Locate the cell with the specified text and output its (X, Y) center coordinate. 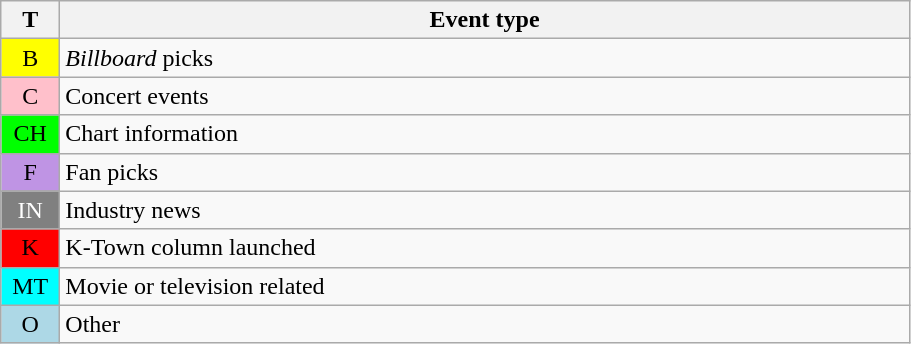
MT (30, 286)
F (30, 172)
Movie or television related (485, 286)
Event type (485, 20)
K-Town column launched (485, 248)
Fan picks (485, 172)
Chart information (485, 134)
IN (30, 210)
Billboard picks (485, 58)
CH (30, 134)
K (30, 248)
Industry news (485, 210)
Concert events (485, 96)
O (30, 324)
T (30, 20)
C (30, 96)
B (30, 58)
Other (485, 324)
